Return the [X, Y] coordinate for the center point of the cell that contains the specified text.  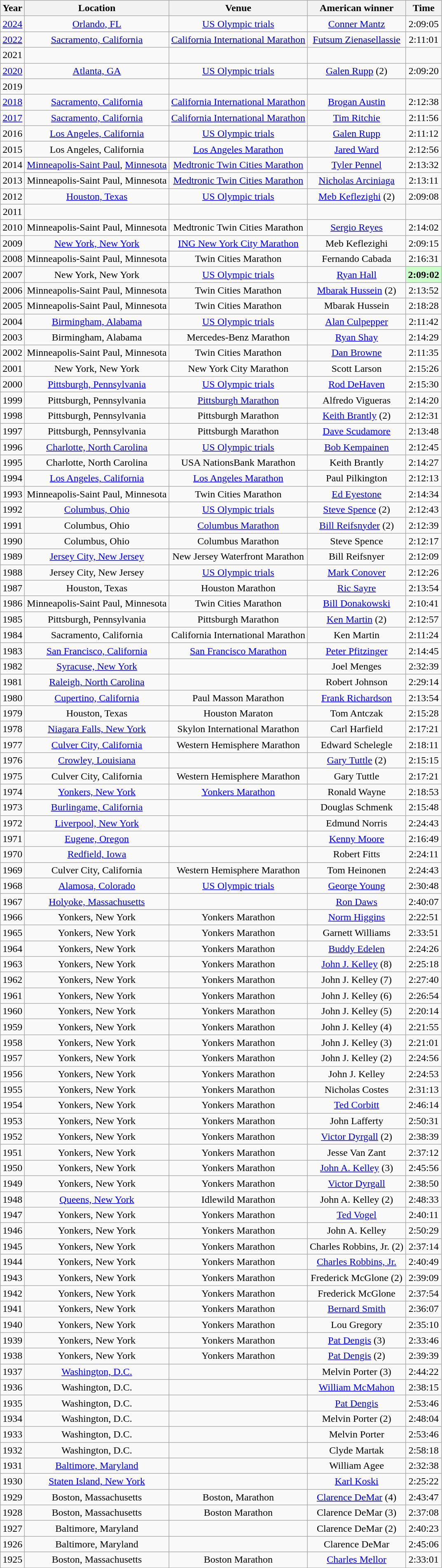
Rod DeHaven [356, 384]
1989 [12, 557]
1941 [12, 1309]
Charles Robbins, Jr. [356, 1262]
Ted Vogel [356, 1215]
2:11:35 [423, 353]
2:32:39 [423, 666]
2:12:31 [423, 415]
2:16:31 [423, 259]
2:18:11 [423, 745]
Steve Spence [356, 541]
2:37:14 [423, 1246]
2:13:48 [423, 431]
1926 [12, 1544]
2019 [12, 86]
2:15:48 [423, 807]
2:58:18 [423, 1450]
2:40:23 [423, 1528]
Robert Fitts [356, 854]
Garnett Williams [356, 933]
Brogan Austin [356, 102]
1931 [12, 1466]
2:40:07 [423, 901]
Karl Koski [356, 1482]
1937 [12, 1372]
2:44:22 [423, 1372]
Bill Reifsnyder (2) [356, 525]
1961 [12, 996]
2:48:04 [423, 1419]
1939 [12, 1340]
2:40:49 [423, 1262]
1953 [12, 1121]
Jesse Van Zant [356, 1152]
2:09:05 [423, 24]
2:38:15 [423, 1387]
Paul Masson Marathon [238, 698]
1975 [12, 776]
2:12:09 [423, 557]
Edmund Norris [356, 823]
Mbarak Hussein [356, 306]
Galen Rupp [356, 133]
2:37:54 [423, 1293]
1997 [12, 431]
Gary Tuttle (2) [356, 761]
Houston Maraton [238, 714]
Frank Richardson [356, 698]
Gary Tuttle [356, 776]
Pat Dengis (3) [356, 1340]
Tom Heinonen [356, 870]
Futsum Zienasellassie [356, 40]
2:22:51 [423, 917]
1967 [12, 901]
Alfredo Vigueras [356, 400]
1947 [12, 1215]
Sergio Reyes [356, 228]
2009 [12, 243]
2011 [12, 212]
Year [12, 8]
2015 [12, 149]
2:13:32 [423, 165]
2:14:45 [423, 651]
2:40:11 [423, 1215]
1969 [12, 870]
2:39:39 [423, 1356]
2:37:12 [423, 1152]
2003 [12, 337]
1928 [12, 1513]
Burlingame, California [97, 807]
2:16:49 [423, 839]
1990 [12, 541]
1995 [12, 463]
John J. Kelley (6) [356, 996]
2:14:34 [423, 494]
2:12:57 [423, 619]
1992 [12, 510]
Carl Harfield [356, 729]
1930 [12, 1482]
John A. Kelley (2) [356, 1199]
2:32:38 [423, 1466]
2:13:11 [423, 180]
John J. Kelley (4) [356, 1027]
1957 [12, 1058]
Fernando Cabada [356, 259]
2:09:02 [423, 275]
2:30:48 [423, 886]
Jared Ward [356, 149]
Houston Marathon [238, 588]
2:14:02 [423, 228]
2:18:28 [423, 306]
2021 [12, 55]
2:15:15 [423, 761]
2:45:56 [423, 1168]
Ted Corbitt [356, 1105]
1974 [12, 792]
Bob Kempainen [356, 447]
Liverpool, New York [97, 823]
2006 [12, 290]
2:12:26 [423, 572]
Clarence DeMar (3) [356, 1513]
2:12:17 [423, 541]
2014 [12, 165]
Staten Island, New York [97, 1482]
1984 [12, 635]
Paul Pilkington [356, 478]
2:21:55 [423, 1027]
2010 [12, 228]
2:14:27 [423, 463]
1927 [12, 1528]
2:50:29 [423, 1231]
Pat Dengis (2) [356, 1356]
Alamosa, Colorado [97, 886]
Frederick McGlone (2) [356, 1278]
2:33:51 [423, 933]
2020 [12, 71]
Bill Reifsnyer [356, 557]
1996 [12, 447]
1925 [12, 1560]
Keith Brantly [356, 463]
2:11:56 [423, 118]
2:43:47 [423, 1497]
2:24:53 [423, 1074]
2:21:01 [423, 1043]
1956 [12, 1074]
2:12:13 [423, 478]
Mark Conover [356, 572]
Alan Culpepper [356, 322]
Venue [238, 8]
2:33:46 [423, 1340]
2:11:24 [423, 635]
2:15:26 [423, 369]
American winner [356, 8]
William Agee [356, 1466]
Orlando, FL [97, 24]
Ken Martin [356, 635]
Melvin Porter [356, 1434]
1986 [12, 604]
Charles Robbins, Jr. (2) [356, 1246]
Pat Dengis [356, 1403]
2:45:06 [423, 1544]
Crowley, Louisiana [97, 761]
1973 [12, 807]
John Lafferty [356, 1121]
Bill Donakowski [356, 604]
Meb Keflezighi [356, 243]
Conner Mantz [356, 24]
Syracuse, New York [97, 666]
Ryan Shay [356, 337]
2:20:14 [423, 1011]
1968 [12, 886]
1933 [12, 1434]
Ken Martin (2) [356, 619]
John J. Kelley (3) [356, 1043]
Joel Menges [356, 666]
Atlanta, GA [97, 71]
1983 [12, 651]
2013 [12, 180]
Bernard Smith [356, 1309]
2:27:40 [423, 980]
Buddy Edelen [356, 948]
2:15:28 [423, 714]
2:38:50 [423, 1183]
2:25:22 [423, 1482]
2:12:56 [423, 149]
2:35:10 [423, 1325]
1985 [12, 619]
2:33:01 [423, 1560]
1991 [12, 525]
2024 [12, 24]
1982 [12, 666]
Peter Pfitzinger [356, 651]
1993 [12, 494]
2016 [12, 133]
Ed Eyestone [356, 494]
1960 [12, 1011]
Clyde Martak [356, 1450]
Meb Keflezighi (2) [356, 196]
Tim Ritchie [356, 118]
Victor Dyrgall (2) [356, 1136]
1954 [12, 1105]
1935 [12, 1403]
1966 [12, 917]
1951 [12, 1152]
Mbarak Hussein (2) [356, 290]
ING New York City Marathon [238, 243]
2007 [12, 275]
1971 [12, 839]
1976 [12, 761]
Cupertino, California [97, 698]
William McMahon [356, 1387]
1932 [12, 1450]
John J. Kelley [356, 1074]
2:11:01 [423, 40]
San Francisco Marathon [238, 651]
2012 [12, 196]
Kenny Moore [356, 839]
1962 [12, 980]
Keith Brantly (2) [356, 415]
1943 [12, 1278]
2:15:30 [423, 384]
2:09:08 [423, 196]
John J. Kelley (5) [356, 1011]
Victor Dyrgall [356, 1183]
1998 [12, 415]
2:31:13 [423, 1090]
Lou Gregory [356, 1325]
1970 [12, 854]
1929 [12, 1497]
1958 [12, 1043]
2000 [12, 384]
John J. Kelley (7) [356, 980]
Holyoke, Massachusetts [97, 901]
Galen Rupp (2) [356, 71]
USA NationsBank Marathon [238, 463]
Skylon International Marathon [238, 729]
1988 [12, 572]
1999 [12, 400]
Ron Daws [356, 901]
2022 [12, 40]
2:12:39 [423, 525]
Mercedes-Benz Marathon [238, 337]
John A. Kelley (3) [356, 1168]
1987 [12, 588]
2:18:53 [423, 792]
2:29:14 [423, 682]
2:24:11 [423, 854]
Clarence DeMar (4) [356, 1497]
New Jersey Waterfront Marathon [238, 557]
1979 [12, 714]
1946 [12, 1231]
Charles Mellor [356, 1560]
1945 [12, 1246]
2008 [12, 259]
1950 [12, 1168]
2018 [12, 102]
1977 [12, 745]
2:48:33 [423, 1199]
Idlewild Marathon [238, 1199]
Robert Johnson [356, 682]
2:14:29 [423, 337]
Steve Spence (2) [356, 510]
Tyler Pennel [356, 165]
2:38:39 [423, 1136]
New York City Marathon [238, 369]
San Francisco, California [97, 651]
Niagara Falls, New York [97, 729]
John A. Kelley [356, 1231]
1934 [12, 1419]
1949 [12, 1183]
Clarence DeMar [356, 1544]
2:12:38 [423, 102]
2:09:20 [423, 71]
1959 [12, 1027]
Edward Schelegle [356, 745]
Ric Sayre [356, 588]
Melvin Porter (3) [356, 1372]
2:09:15 [423, 243]
Scott Larson [356, 369]
2:37:08 [423, 1513]
Redfield, Iowa [97, 854]
1955 [12, 1090]
Norm Higgins [356, 917]
2001 [12, 369]
1940 [12, 1325]
Clarence DeMar (2) [356, 1528]
2:13:52 [423, 290]
2:39:09 [423, 1278]
Nicholas Costes [356, 1090]
1938 [12, 1356]
Eugene, Oregon [97, 839]
2017 [12, 118]
2:50:31 [423, 1121]
1981 [12, 682]
Time [423, 8]
Queens, New York [97, 1199]
Raleigh, North Carolina [97, 682]
John J. Kelley (2) [356, 1058]
1944 [12, 1262]
Nicholas Arciniaga [356, 180]
Location [97, 8]
2:36:07 [423, 1309]
1978 [12, 729]
2:12:45 [423, 447]
Frederick McGlone [356, 1293]
Ronald Wayne [356, 792]
George Young [356, 886]
John J. Kelley (8) [356, 964]
Douglas Schmenk [356, 807]
2:24:26 [423, 948]
1948 [12, 1199]
Dan Browne [356, 353]
1965 [12, 933]
Dave Scudamore [356, 431]
2:24:56 [423, 1058]
2:10:41 [423, 604]
1952 [12, 1136]
1964 [12, 948]
2:11:12 [423, 133]
2:14:20 [423, 400]
2:11:42 [423, 322]
1972 [12, 823]
1963 [12, 964]
2:46:14 [423, 1105]
2002 [12, 353]
1980 [12, 698]
Boston, Marathon [238, 1497]
1936 [12, 1387]
2:12:43 [423, 510]
Tom Antczak [356, 714]
1942 [12, 1293]
Melvin Porter (2) [356, 1419]
2:26:54 [423, 996]
2004 [12, 322]
1994 [12, 478]
2:25:18 [423, 964]
2005 [12, 306]
Ryan Hall [356, 275]
